Return (X, Y) of the center of cell containing provided text 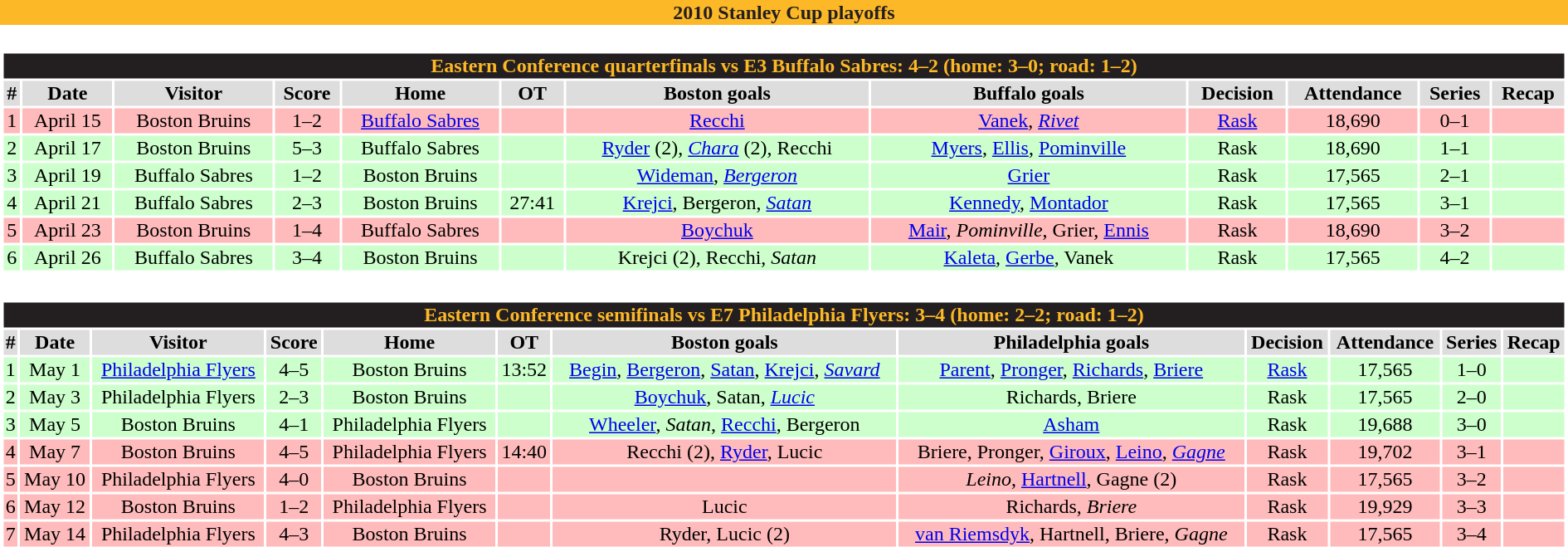
27:41 (533, 203)
3–0 (1471, 424)
Wheeler, Satan, Recchi, Bergeron (724, 424)
April 15 (68, 120)
Ryder (2), Chara (2), Recchi (717, 149)
May 3 (55, 398)
1–0 (1471, 369)
2010 Stanley Cup playoffs (784, 12)
Asham (1071, 424)
Parent, Pronger, Richards, Briere (1071, 369)
Recchi (2), Ryder, Lucic (724, 452)
Kennedy, Montador (1029, 203)
Vanek, Rivet (1029, 120)
Wideman, Bergeron (717, 175)
Krejci (2), Recchi, Satan (717, 258)
May 1 (55, 369)
May 14 (55, 534)
2–1 (1455, 175)
Leino, Hartnell, Gagne (2) (1071, 479)
13:52 (524, 369)
Eastern Conference quarterfinals vs E3 Buffalo Sabres: 4–2 (home: 3–0; road: 1–2) (783, 66)
Kaleta, Gerbe, Vanek (1029, 258)
2–0 (1471, 398)
14:40 (524, 452)
Grier (1029, 175)
Recchi (717, 120)
May 10 (55, 479)
Begin, Bergeron, Satan, Krejci, Savard (724, 369)
4–0 (294, 479)
Ryder, Lucic (2) (724, 534)
Philadelphia goals (1071, 343)
April 26 (68, 258)
7 (10, 534)
Myers, Ellis, Pominville (1029, 149)
Mair, Pominville, Grier, Ennis (1029, 230)
Eastern Conference semifinals vs E7 Philadelphia Flyers: 3–4 (home: 2–2; road: 1–2) (783, 315)
1–1 (1455, 149)
1–4 (307, 230)
Lucic (724, 507)
0–1 (1455, 120)
Boychuk, Satan, Lucic (724, 398)
May 5 (55, 424)
April 23 (68, 230)
Briere, Pronger, Giroux, Leino, Gagne (1071, 452)
4–3 (294, 534)
Buffalo goals (1029, 94)
April 17 (68, 149)
April 21 (68, 203)
5–3 (307, 149)
19,688 (1385, 424)
4–2 (1455, 258)
April 19 (68, 175)
Krejci, Bergeron, Satan (717, 203)
May 7 (55, 452)
3–3 (1471, 507)
Boychuk (717, 230)
19,702 (1385, 452)
4–1 (294, 424)
19,929 (1385, 507)
May 12 (55, 507)
van Riemsdyk, Hartnell, Briere, Gagne (1071, 534)
